Return (x, y) of the center of cell containing provided text 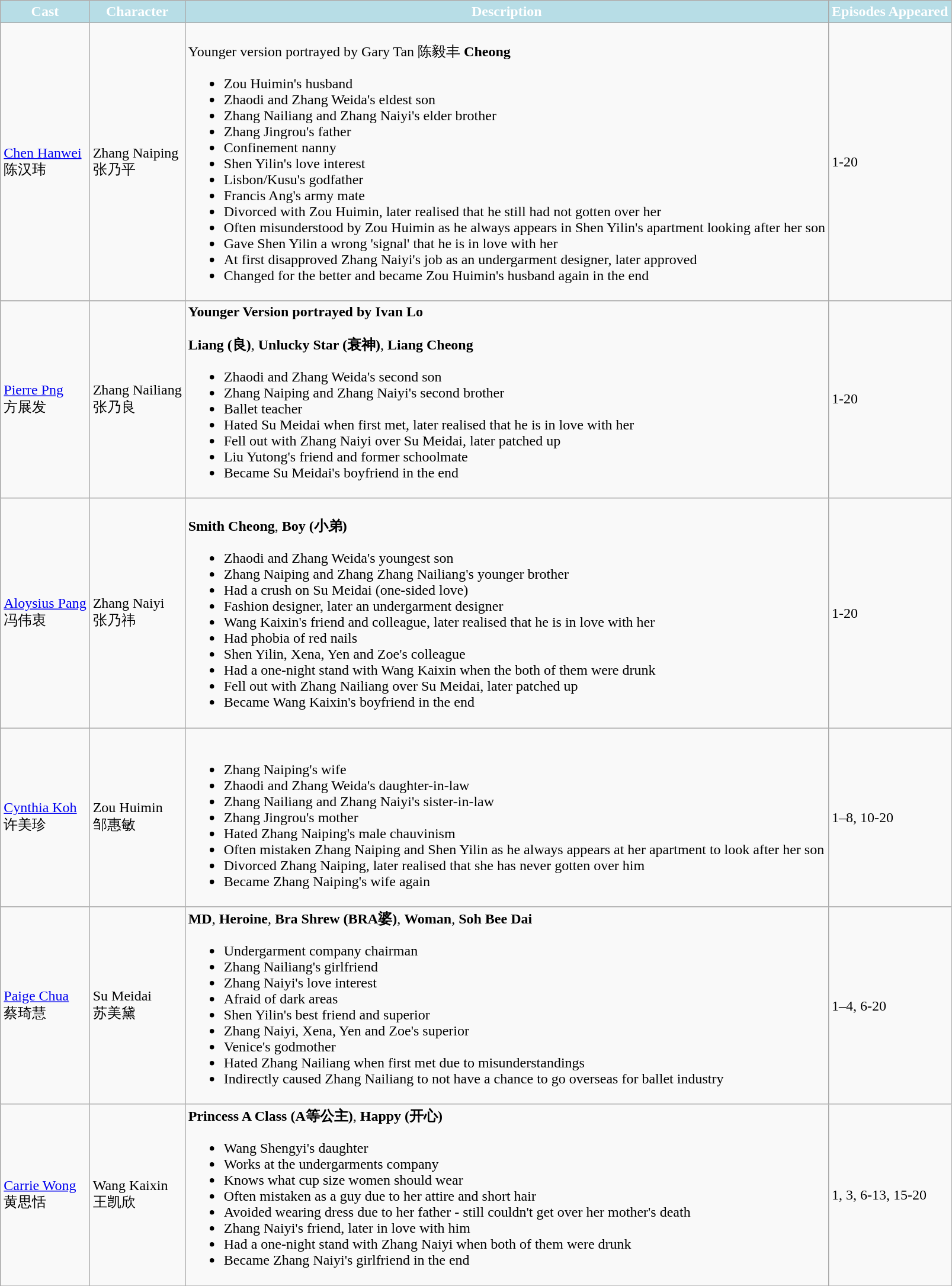
1–4, 6-20 (890, 1006)
Carrie Wong 黄思恬 (45, 1195)
Pierre Png 方展发 (45, 399)
Su Meidai 苏美黛 (137, 1006)
Paige Chua 蔡琦慧 (45, 1006)
Cast (45, 12)
Cynthia Koh 许美珍 (45, 817)
Description (507, 12)
Zhang Nailiang 张乃良 (137, 399)
Zou Huimin 邹惠敏 (137, 817)
Episodes Appeared (890, 12)
1–8, 10-20 (890, 817)
Wang Kaixin 王凯欣 (137, 1195)
Zhang Naiping 张乃平 (137, 162)
Zhang Naiyi 张乃祎 (137, 613)
1, 3, 6-13, 15-20 (890, 1195)
Aloysius Pang 冯伟衷 (45, 613)
Chen Hanwei 陈汉玮 (45, 162)
Character (137, 12)
